Output the (X, Y) coordinate of the center of the cell containing the given text.  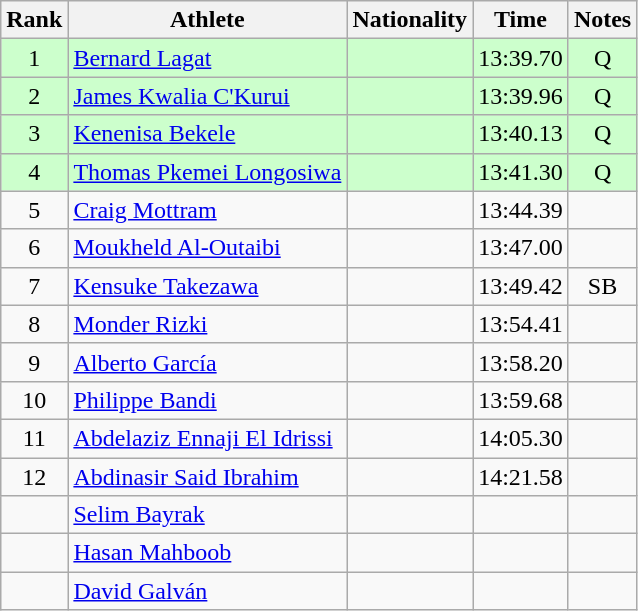
Monder Rizki (208, 324)
14:05.30 (521, 438)
13:40.13 (521, 134)
5 (34, 210)
Athlete (208, 20)
13:39.70 (521, 58)
13:59.68 (521, 400)
Thomas Pkemei Longosiwa (208, 172)
13:54.41 (521, 324)
Philippe Bandi (208, 400)
Kenenisa Bekele (208, 134)
Moukheld Al-Outaibi (208, 248)
1 (34, 58)
Rank (34, 20)
SB (602, 286)
11 (34, 438)
Time (521, 20)
4 (34, 172)
3 (34, 134)
Nationality (410, 20)
Bernard Lagat (208, 58)
6 (34, 248)
13:58.20 (521, 362)
12 (34, 477)
Notes (602, 20)
14:21.58 (521, 477)
Abdelaziz Ennaji El Idrissi (208, 438)
James Kwalia C'Kurui (208, 96)
8 (34, 324)
Kensuke Takezawa (208, 286)
13:49.42 (521, 286)
13:44.39 (521, 210)
Selim Bayrak (208, 515)
2 (34, 96)
Alberto García (208, 362)
7 (34, 286)
Abdinasir Said Ibrahim (208, 477)
10 (34, 400)
David Galván (208, 591)
13:39.96 (521, 96)
Craig Mottram (208, 210)
9 (34, 362)
Hasan Mahboob (208, 553)
13:41.30 (521, 172)
13:47.00 (521, 248)
